Determine the [x, y] coordinate at the center of the cell enclosing the given text.  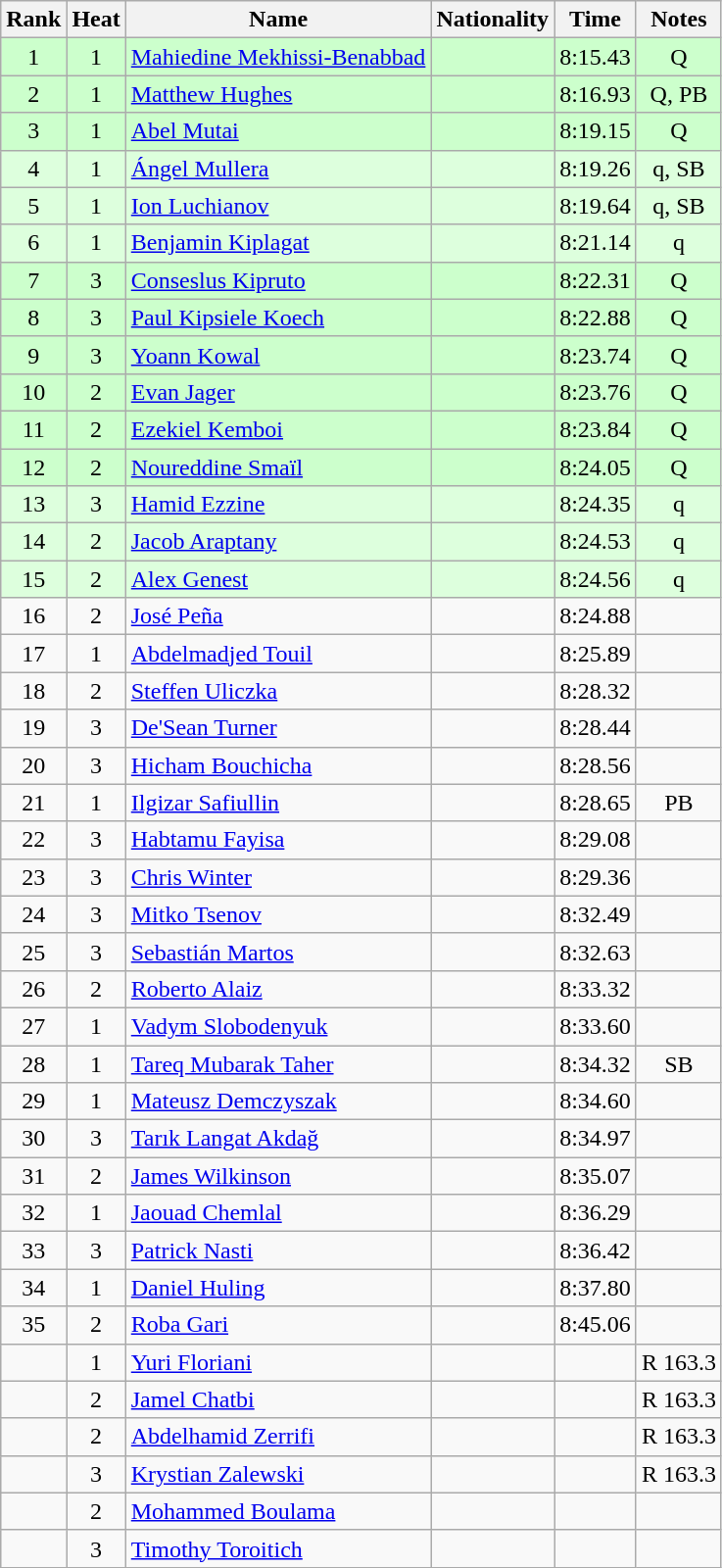
Matthew Hughes [278, 94]
Ángel Mullera [278, 169]
30 [33, 1139]
9 [33, 355]
Ezekiel Kemboi [278, 429]
Conseslus Kipruto [278, 280]
Timothy Toroitich [278, 1548]
Noureddine Smaïl [278, 467]
Mohammed Boulama [278, 1511]
Abdelhamid Zerrifi [278, 1437]
Name [278, 20]
8:15.43 [596, 57]
Paul Kipsiele Koech [278, 318]
8:16.93 [596, 94]
26 [33, 989]
Mitko Tsenov [278, 914]
Sebastián Martos [278, 952]
Roberto Alaiz [278, 989]
Krystian Zalewski [278, 1474]
José Peña [278, 616]
4 [33, 169]
Alex Genest [278, 579]
Daniel Huling [278, 1288]
8:25.89 [596, 654]
Benjamin Kiplagat [278, 243]
Ilgizar Safiullin [278, 803]
8:24.88 [596, 616]
Patrick Nasti [278, 1250]
Tareq Mubarak Taher [278, 1063]
24 [33, 914]
Yuri Floriani [278, 1362]
8:23.74 [596, 355]
17 [33, 654]
Jaouad Chemlal [278, 1213]
Vadym Slobodenyuk [278, 1026]
Mahiedine Mekhissi-Benabbad [278, 57]
12 [33, 467]
Tarık Langat Akdağ [278, 1139]
Time [596, 20]
PB [678, 803]
Abel Mutai [278, 131]
Habtamu Fayisa [278, 840]
Hamid Ezzine [278, 505]
8:22.31 [596, 280]
8:19.26 [596, 169]
James Wilkinson [278, 1176]
8:34.60 [596, 1102]
Ion Luchianov [278, 206]
35 [33, 1325]
8:24.56 [596, 579]
Nationality [493, 20]
19 [33, 728]
Mateusz Demczyszak [278, 1102]
8:21.14 [596, 243]
8:28.65 [596, 803]
Hicham Bouchicha [278, 765]
8:29.36 [596, 877]
8:35.07 [596, 1176]
8:29.08 [596, 840]
10 [33, 392]
Yoann Kowal [278, 355]
31 [33, 1176]
Jacob Araptany [278, 542]
8:45.06 [596, 1325]
11 [33, 429]
25 [33, 952]
Chris Winter [278, 877]
8:23.84 [596, 429]
Heat [96, 20]
5 [33, 206]
8:19.15 [596, 131]
SB [678, 1063]
8:36.42 [596, 1250]
8:33.60 [596, 1026]
8:32.49 [596, 914]
Abdelmadjed Touil [278, 654]
8:33.32 [596, 989]
Steffen Uliczka [278, 691]
Evan Jager [278, 392]
16 [33, 616]
8:34.97 [596, 1139]
8:28.32 [596, 691]
Roba Gari [278, 1325]
6 [33, 243]
8:36.29 [596, 1213]
20 [33, 765]
27 [33, 1026]
8:28.56 [596, 765]
15 [33, 579]
32 [33, 1213]
8:22.88 [596, 318]
22 [33, 840]
14 [33, 542]
8:23.76 [596, 392]
21 [33, 803]
Rank [33, 20]
18 [33, 691]
8:32.63 [596, 952]
23 [33, 877]
Jamel Chatbi [278, 1399]
33 [33, 1250]
8:24.53 [596, 542]
Notes [678, 20]
13 [33, 505]
8:34.32 [596, 1063]
8:19.64 [596, 206]
8:24.35 [596, 505]
De'Sean Turner [278, 728]
28 [33, 1063]
8:37.80 [596, 1288]
34 [33, 1288]
29 [33, 1102]
8 [33, 318]
7 [33, 280]
8:28.44 [596, 728]
8:24.05 [596, 467]
Q, PB [678, 94]
